Return (X, Y) of the center of cell containing provided text 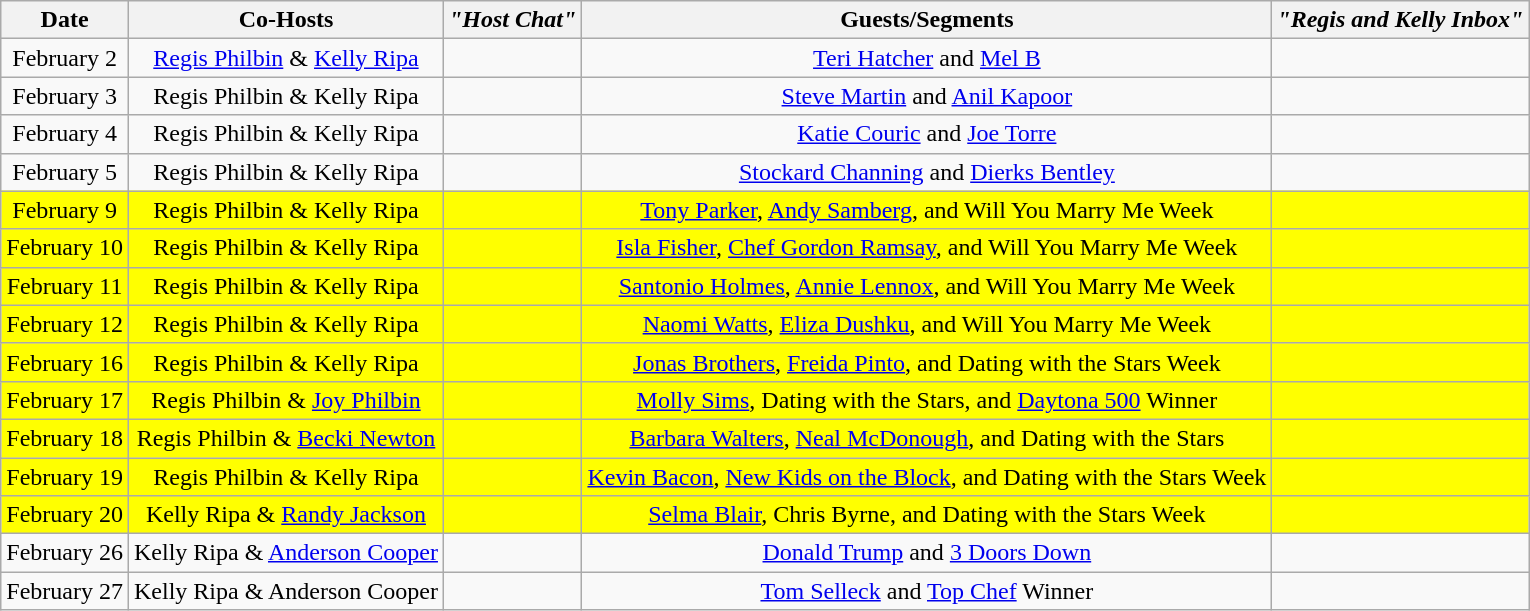
Steve Martin and Anil Kapoor (927, 96)
February 9 (65, 210)
Naomi Watts, Eliza Dushku, and Will You Marry Me Week (927, 324)
February 18 (65, 438)
February 17 (65, 400)
Guests/Segments (927, 20)
February 16 (65, 362)
February 10 (65, 248)
"Host Chat" (512, 20)
Kevin Bacon, New Kids on the Block, and Dating with the Stars Week (927, 477)
Santonio Holmes, Annie Lennox, and Will You Marry Me Week (927, 286)
Donald Trump and 3 Doors Down (927, 553)
Teri Hatcher and Mel B (927, 58)
Tom Selleck and Top Chef Winner (927, 591)
February 27 (65, 591)
February 4 (65, 134)
Selma Blair, Chris Byrne, and Dating with the Stars Week (927, 515)
February 20 (65, 515)
February 2 (65, 58)
Kelly Ripa & Randy Jackson (286, 515)
February 26 (65, 553)
Co-Hosts (286, 20)
February 19 (65, 477)
Jonas Brothers, Freida Pinto, and Dating with the Stars Week (927, 362)
February 3 (65, 96)
Regis Philbin & Becki Newton (286, 438)
February 11 (65, 286)
Katie Couric and Joe Torre (927, 134)
Stockard Channing and Dierks Bentley (927, 172)
Regis Philbin & Joy Philbin (286, 400)
"Regis and Kelly Inbox" (1400, 20)
Date (65, 20)
Molly Sims, Dating with the Stars, and Daytona 500 Winner (927, 400)
February 12 (65, 324)
Barbara Walters, Neal McDonough, and Dating with the Stars (927, 438)
February 5 (65, 172)
Isla Fisher, Chef Gordon Ramsay, and Will You Marry Me Week (927, 248)
Tony Parker, Andy Samberg, and Will You Marry Me Week (927, 210)
